Find where the given text appears and provide that cell's center as (x, y) coordinate. 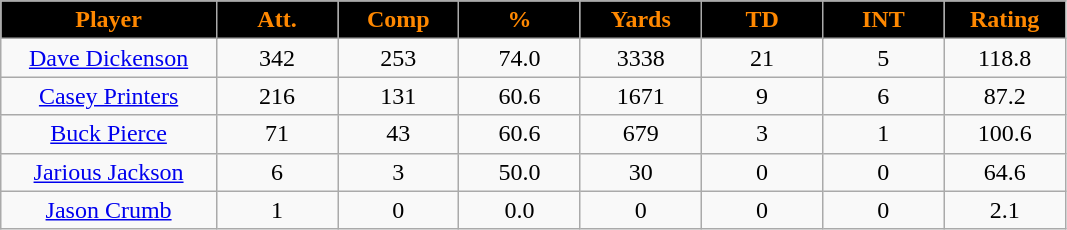
43 (398, 134)
118.8 (1004, 58)
Dave Dickenson (109, 58)
253 (398, 58)
131 (398, 96)
0.0 (520, 210)
3338 (640, 58)
Buck Pierce (109, 134)
74.0 (520, 58)
Yards (640, 20)
21 (762, 58)
71 (276, 134)
Jason Crumb (109, 210)
2.1 (1004, 210)
216 (276, 96)
Att. (276, 20)
87.2 (1004, 96)
64.6 (1004, 172)
INT (884, 20)
5 (884, 58)
9 (762, 96)
TD (762, 20)
50.0 (520, 172)
342 (276, 58)
Casey Printers (109, 96)
1671 (640, 96)
100.6 (1004, 134)
30 (640, 172)
Rating (1004, 20)
% (520, 20)
Jarious Jackson (109, 172)
Comp (398, 20)
679 (640, 134)
Player (109, 20)
